Search for the cell housing the specified text and yield its [x, y] center coordinate. 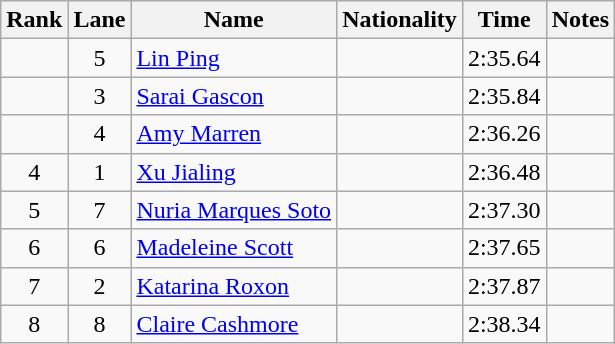
2:35.64 [504, 58]
Xu Jialing [234, 172]
Madeleine Scott [234, 248]
2:36.48 [504, 172]
2:35.84 [504, 96]
Lane [100, 20]
1 [100, 172]
2:38.34 [504, 324]
Claire Cashmore [234, 324]
Time [504, 20]
Nationality [400, 20]
2:37.65 [504, 248]
Katarina Roxon [234, 286]
Rank [34, 20]
Amy Marren [234, 134]
2:36.26 [504, 134]
2 [100, 286]
2:37.87 [504, 286]
2:37.30 [504, 210]
Lin Ping [234, 58]
Nuria Marques Soto [234, 210]
Sarai Gascon [234, 96]
Name [234, 20]
Notes [580, 20]
3 [100, 96]
